Find where the given text appears and provide that cell's center as [x, y] coordinate. 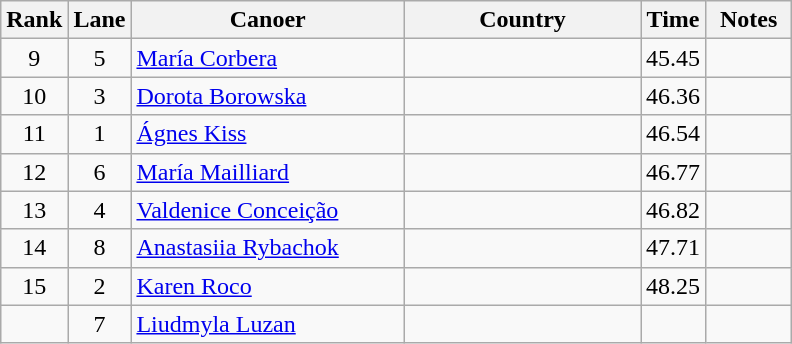
Rank [34, 20]
47.71 [674, 248]
Valdenice Conceição [268, 210]
7 [100, 324]
46.77 [674, 172]
Liudmyla Luzan [268, 324]
Country [522, 20]
48.25 [674, 286]
1 [100, 134]
13 [34, 210]
12 [34, 172]
Anastasiia Rybachok [268, 248]
14 [34, 248]
Ágnes Kiss [268, 134]
8 [100, 248]
Notes [749, 20]
10 [34, 96]
11 [34, 134]
María Mailliard [268, 172]
Dorota Borowska [268, 96]
46.54 [674, 134]
46.82 [674, 210]
15 [34, 286]
Karen Roco [268, 286]
4 [100, 210]
9 [34, 58]
3 [100, 96]
46.36 [674, 96]
Time [674, 20]
6 [100, 172]
2 [100, 286]
5 [100, 58]
María Corbera [268, 58]
45.45 [674, 58]
Canoer [268, 20]
Lane [100, 20]
